Provide the (X, Y) coordinate of the cell's center where the given text is located.  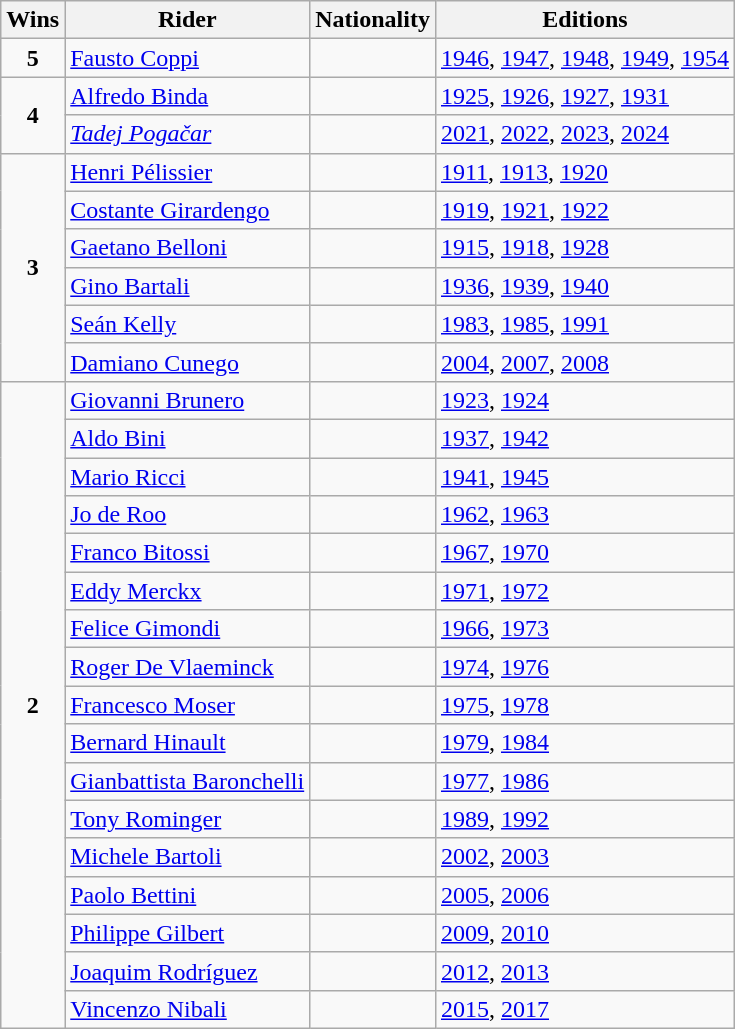
2005, 2006 (584, 895)
Gino Bartali (188, 286)
1937, 1942 (584, 438)
Felice Gimondi (188, 629)
1911, 1913, 1920 (584, 172)
2012, 2013 (584, 971)
Henri Pélissier (188, 172)
Mario Ricci (188, 477)
Bernard Hinault (188, 743)
2004, 2007, 2008 (584, 362)
Fausto Coppi (188, 58)
2015, 2017 (584, 1009)
4 (33, 115)
3 (33, 267)
Editions (584, 20)
Gianbattista Baronchelli (188, 781)
1989, 1992 (584, 819)
Seán Kelly (188, 324)
1979, 1984 (584, 743)
Rider (188, 20)
1975, 1978 (584, 705)
2002, 2003 (584, 857)
Damiano Cunego (188, 362)
1925, 1926, 1927, 1931 (584, 96)
Roger De Vlaeminck (188, 667)
Aldo Bini (188, 438)
Alfredo Binda (188, 96)
1967, 1970 (584, 553)
Costante Girardengo (188, 210)
Jo de Roo (188, 515)
Tony Rominger (188, 819)
1974, 1976 (584, 667)
Nationality (373, 20)
Franco Bitossi (188, 553)
2009, 2010 (584, 933)
1983, 1985, 1991 (584, 324)
1977, 1986 (584, 781)
Giovanni Brunero (188, 400)
1915, 1918, 1928 (584, 248)
1966, 1973 (584, 629)
1941, 1945 (584, 477)
Philippe Gilbert (188, 933)
2 (33, 704)
1962, 1963 (584, 515)
Vincenzo Nibali (188, 1009)
5 (33, 58)
2021, 2022, 2023, 2024 (584, 134)
1923, 1924 (584, 400)
Joaquim Rodríguez (188, 971)
Eddy Merckx (188, 591)
Gaetano Belloni (188, 248)
Paolo Bettini (188, 895)
Wins (33, 20)
Tadej Pogačar (188, 134)
1919, 1921, 1922 (584, 210)
1971, 1972 (584, 591)
1936, 1939, 1940 (584, 286)
Francesco Moser (188, 705)
Michele Bartoli (188, 857)
1946, 1947, 1948, 1949, 1954 (584, 58)
